Search for the cell housing the specified text and yield its [x, y] center coordinate. 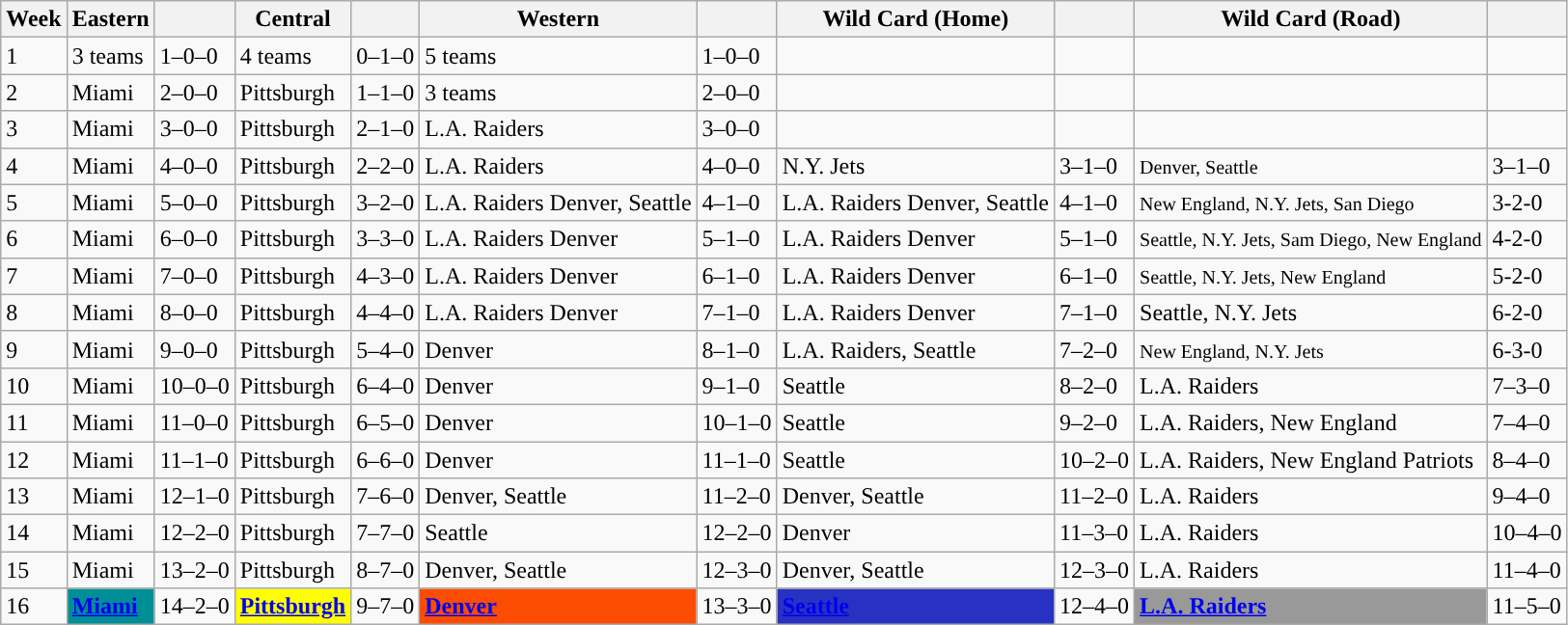
0–1–0 [386, 56]
3 [34, 129]
7–3–0 [1527, 386]
11–5–0 [1527, 607]
Western [558, 19]
13–2–0 [195, 570]
Wild Card (Road) [1311, 19]
3-2-0 [1527, 203]
6–5–0 [386, 422]
4 teams [292, 56]
16 [34, 607]
6–0–0 [195, 239]
7–4–0 [1527, 422]
4 [34, 166]
10 [34, 386]
3–3–0 [386, 239]
11–4–0 [1527, 570]
1–1–0 [386, 93]
5 teams [558, 56]
11 [34, 422]
4-2-0 [1527, 239]
7–6–0 [386, 497]
13 [34, 497]
5 [34, 203]
7–0–0 [195, 276]
9–7–0 [386, 607]
New England, N.Y. Jets, San Diego [1311, 203]
Central [292, 19]
10–1–0 [737, 422]
2–1–0 [386, 129]
New England, N.Y. Jets [1311, 349]
9–4–0 [1527, 497]
14 [34, 533]
9–0–0 [195, 349]
13–3–0 [737, 607]
4–3–0 [386, 276]
4–4–0 [386, 312]
8–7–0 [386, 570]
7 [34, 276]
10–2–0 [1094, 460]
N.Y. Jets [915, 166]
14–2–0 [195, 607]
6-3-0 [1527, 349]
7–2–0 [1094, 349]
Wild Card (Home) [915, 19]
Seattle, N.Y. Jets, New England [1311, 276]
6–6–0 [386, 460]
6 [34, 239]
12 [34, 460]
Seattle, N.Y. Jets [1311, 312]
Eastern [110, 19]
11–0–0 [195, 422]
9–2–0 [1094, 422]
3–2–0 [386, 203]
12–1–0 [195, 497]
8–0–0 [195, 312]
1 [34, 56]
8 [34, 312]
Seattle, N.Y. Jets, Sam Diego, New England [1311, 239]
15 [34, 570]
12–4–0 [1094, 607]
6-2-0 [1527, 312]
10–4–0 [1527, 533]
8–4–0 [1527, 460]
L.A. Raiders, New England [1311, 422]
8–2–0 [1094, 386]
11–3–0 [1094, 533]
8–1–0 [737, 349]
6–4–0 [386, 386]
5-2-0 [1527, 276]
L.A. Raiders, Seattle [915, 349]
10–0–0 [195, 386]
Week [34, 19]
9 [34, 349]
2 [34, 93]
5–4–0 [386, 349]
L.A. Raiders, New England Patriots [1311, 460]
7–7–0 [386, 533]
2–2–0 [386, 166]
5–0–0 [195, 203]
9–1–0 [737, 386]
